Capture the cell that displays the provided text and extract its (x, y) central coordinate. 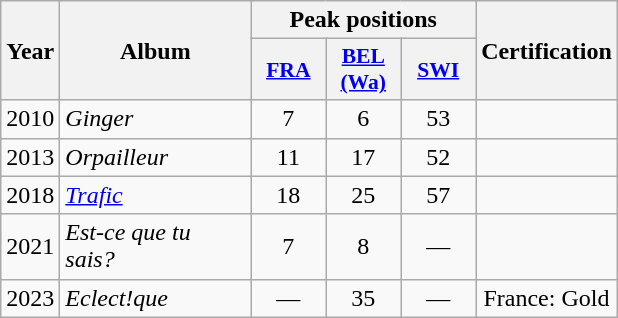
52 (438, 157)
SWI (438, 70)
Orpailleur (156, 157)
57 (438, 195)
2023 (30, 298)
Album (156, 50)
2010 (30, 119)
25 (364, 195)
2018 (30, 195)
6 (364, 119)
8 (364, 246)
Trafic (156, 195)
Eclect!que (156, 298)
11 (288, 157)
Peak positions (364, 20)
FRA (288, 70)
2013 (30, 157)
France: Gold (547, 298)
BEL(Wa) (364, 70)
35 (364, 298)
Ginger (156, 119)
Year (30, 50)
2021 (30, 246)
Est-ce que tu sais? (156, 246)
53 (438, 119)
18 (288, 195)
17 (364, 157)
Certification (547, 50)
